Search for the cell housing the specified text and yield its (x, y) center coordinate. 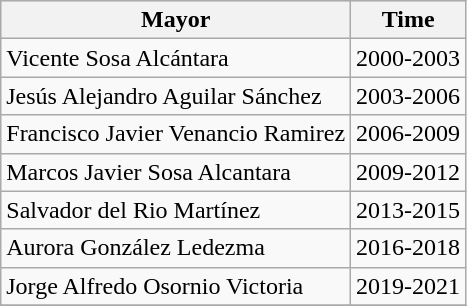
2006-2009 (408, 134)
Aurora González Ledezma (176, 248)
Francisco Javier Venancio Ramirez (176, 134)
Salvador del Rio Martínez (176, 210)
Jesús Alejandro Aguilar Sánchez (176, 96)
Jorge Alfredo Osornio Victoria (176, 286)
Marcos Javier Sosa Alcantara (176, 172)
2016-2018 (408, 248)
2009-2012 (408, 172)
Time (408, 20)
2000-2003 (408, 58)
Mayor (176, 20)
Vicente Sosa Alcántara (176, 58)
2003-2006 (408, 96)
2019-2021 (408, 286)
2013-2015 (408, 210)
